Search for the cell housing the specified text and yield its (X, Y) center coordinate. 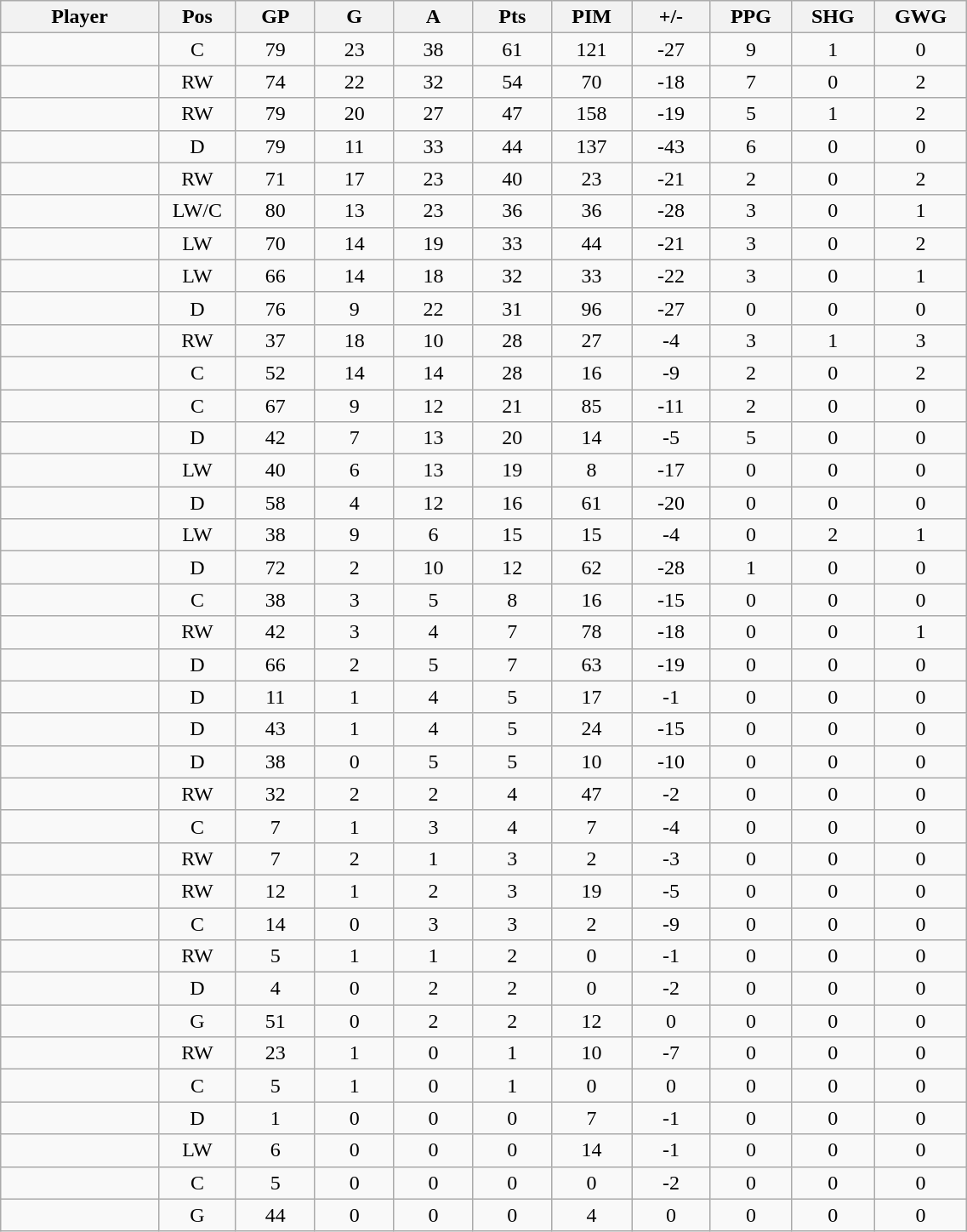
158 (592, 114)
-7 (670, 1053)
121 (592, 49)
Pts (512, 17)
GP (276, 17)
Pos (197, 17)
137 (592, 146)
67 (276, 406)
GWG (920, 17)
37 (276, 340)
31 (512, 308)
-20 (670, 503)
-22 (670, 276)
52 (276, 373)
71 (276, 179)
PIM (592, 17)
78 (592, 632)
-11 (670, 406)
74 (276, 82)
SHG (833, 17)
96 (592, 308)
43 (276, 729)
-43 (670, 146)
Player (80, 17)
54 (512, 82)
21 (512, 406)
LW/C (197, 211)
80 (276, 211)
85 (592, 406)
PPG (750, 17)
-17 (670, 471)
72 (276, 568)
-10 (670, 761)
51 (276, 1021)
+/- (670, 17)
-3 (670, 858)
62 (592, 568)
58 (276, 503)
24 (592, 729)
63 (592, 664)
A (434, 17)
76 (276, 308)
